Extract the [X, Y] coordinate from the center of the cell holding the provided text.  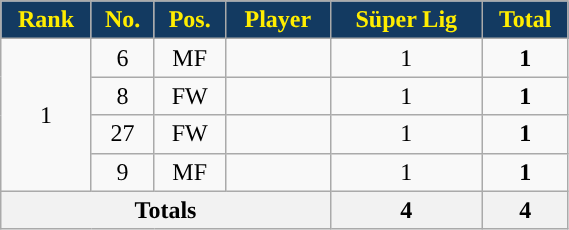
No. [122, 20]
6 [122, 58]
Player [278, 20]
9 [122, 172]
Rank [46, 20]
Pos. [190, 20]
27 [122, 134]
8 [122, 96]
Totals [166, 210]
Total [525, 20]
Süper Lig [406, 20]
